Identify which cell holds the provided text, then report its (x, y) central coordinate. 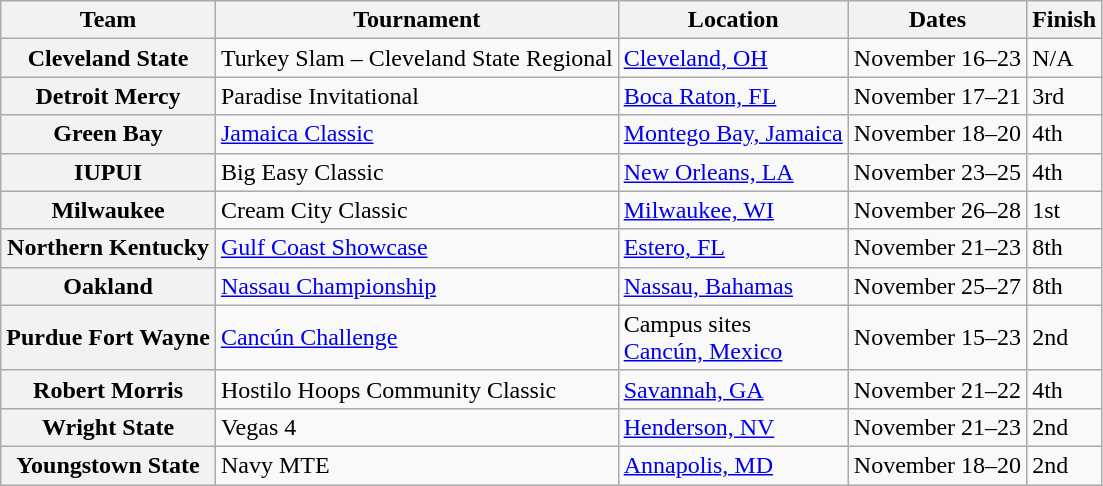
Robert Morris (108, 389)
November 21–22 (937, 389)
Montego Bay, Jamaica (733, 134)
1st (1064, 210)
Cleveland, OH (733, 58)
Northern Kentucky (108, 248)
Dates (937, 20)
Henderson, NV (733, 427)
Turkey Slam – Cleveland State Regional (416, 58)
Savannah, GA (733, 389)
Detroit Mercy (108, 96)
Estero, FL (733, 248)
Nassau Championship (416, 286)
Boca Raton, FL (733, 96)
Cream City Classic (416, 210)
Youngstown State (108, 465)
November 25–27 (937, 286)
Hostilo Hoops Community Classic (416, 389)
Wright State (108, 427)
Oakland (108, 286)
Purdue Fort Wayne (108, 338)
Cleveland State (108, 58)
Gulf Coast Showcase (416, 248)
Nassau, Bahamas (733, 286)
Campus sitesCancún, Mexico (733, 338)
Location (733, 20)
Navy MTE (416, 465)
November 17–21 (937, 96)
IUPUI (108, 172)
Team (108, 20)
Jamaica Classic (416, 134)
N/A (1064, 58)
November 23–25 (937, 172)
Milwaukee (108, 210)
November 15–23 (937, 338)
Big Easy Classic (416, 172)
Finish (1064, 20)
November 16–23 (937, 58)
Vegas 4 (416, 427)
November 26–28 (937, 210)
Milwaukee, WI (733, 210)
Green Bay (108, 134)
Cancún Challenge (416, 338)
Tournament (416, 20)
Paradise Invitational (416, 96)
Annapolis, MD (733, 465)
New Orleans, LA (733, 172)
3rd (1064, 96)
